Capture the cell that displays the provided text and extract its [x, y] central coordinate. 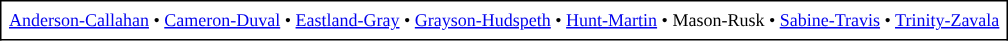
Anderson-Callahan • Cameron-Duval • Eastland-Gray • Grayson-Hudspeth • Hunt-Martin • Mason-Rusk • Sabine-Travis • Trinity-Zavala [504, 20]
